Provide the (x, y) coordinate of the cell's center where the given text is located.  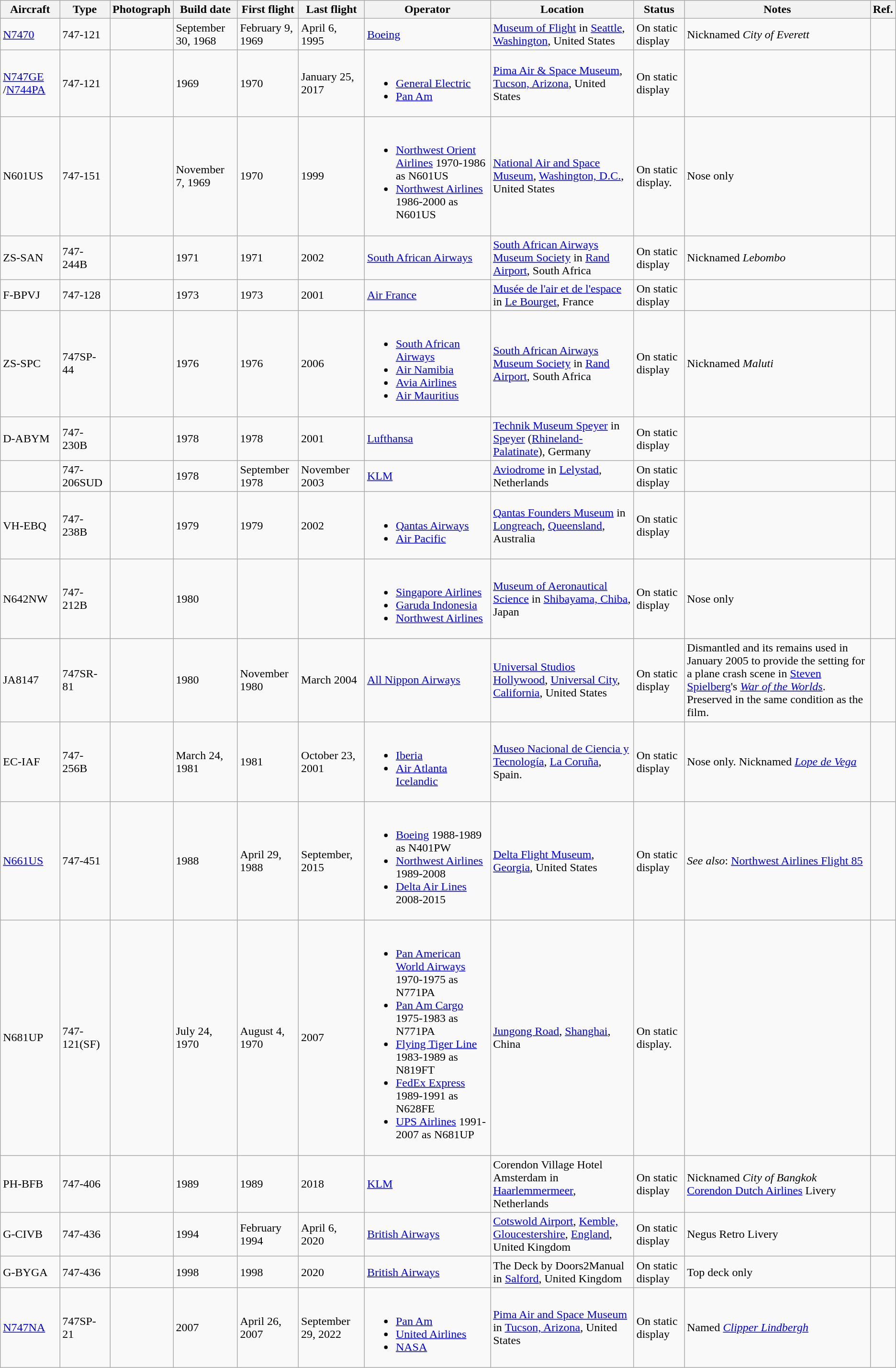
VH-EBQ (30, 525)
Qantas AirwaysAir Pacific (427, 525)
1988 (205, 861)
ZS-SAN (30, 258)
ZS-SPC (30, 364)
October 23, 2001 (332, 762)
Nose only. Nicknamed Lope de Vega (777, 762)
Photograph (142, 10)
Pima Air & Space Museum, Tucson, Arizona, United States (562, 83)
Corendon Village Hotel Amsterdam in Haarlemmermeer, Netherlands (562, 1184)
September 1978 (268, 476)
N747NA (30, 1328)
747SP-44 (85, 364)
D-ABYM (30, 438)
April 29, 1988 (268, 861)
Musée de l'air et de l'espace in Le Bourget, France (562, 295)
Notes (777, 10)
JA8147 (30, 680)
Named Clipper Lindbergh (777, 1328)
August 4, 1970 (268, 1038)
See also: Northwest Airlines Flight 85 (777, 861)
April 6, 1995 (332, 34)
Singapore AirlinesGaruda IndonesiaNorthwest Airlines (427, 598)
Cotswold Airport, Kemble, Gloucestershire, England, United Kingdom (562, 1234)
747-244B (85, 258)
September 29, 2022 (332, 1328)
N642NW (30, 598)
Technik Museum Speyer in Speyer (Rhineland-Palatinate), Germany (562, 438)
November 2003 (332, 476)
Pima Air and Space Museum in Tucson, Arizona, United States (562, 1328)
November 7, 1969 (205, 176)
Qantas Founders Museum in Longreach, Queensland, Australia (562, 525)
2006 (332, 364)
Ref. (883, 10)
July 24, 1970 (205, 1038)
EC-IAF (30, 762)
Jungong Road, Shanghai, China (562, 1038)
747-406 (85, 1184)
N661US (30, 861)
Type (85, 10)
Top deck only (777, 1272)
747-121(SF) (85, 1038)
Lufthansa (427, 438)
G-BYGA (30, 1272)
March 24, 1981 (205, 762)
Northwest Orient Airlines 1970-1986 as N601USNorthwest Airlines 1986-2000 as N601US (427, 176)
February 9, 1969 (268, 34)
IberiaAir Atlanta Icelandic (427, 762)
747-128 (85, 295)
April 26, 2007 (268, 1328)
747SP-21 (85, 1328)
747-238B (85, 525)
Aviodrome in Lelystad, Netherlands (562, 476)
Negus Retro Livery (777, 1234)
Aircraft (30, 10)
Boeing (427, 34)
Nicknamed Lebombo (777, 258)
Nicknamed Maluti (777, 364)
Nicknamed City of Everett (777, 34)
N7470 (30, 34)
1981 (268, 762)
South African AirwaysAir NamibiaAvia AirlinesAir Mauritius (427, 364)
November 1980 (268, 680)
N747GE /N744PA (30, 83)
747-451 (85, 861)
March 2004 (332, 680)
Status (659, 10)
Museum of Flight in Seattle, Washington, United States (562, 34)
1999 (332, 176)
April 6, 2020 (332, 1234)
All Nippon Airways (427, 680)
September, 2015 (332, 861)
747-206SUD (85, 476)
Build date (205, 10)
747-151 (85, 176)
F-BPVJ (30, 295)
Museo Nacional de Ciencia y Tecnología, La Coruña, Spain. (562, 762)
1994 (205, 1234)
747-230B (85, 438)
N681UP (30, 1038)
South African Airways (427, 258)
N601US (30, 176)
2020 (332, 1272)
1969 (205, 83)
747-212B (85, 598)
Museum of Aeronautical Science in Shibayama, Chiba, Japan (562, 598)
747SR-81 (85, 680)
Pan AmUnited AirlinesNASA (427, 1328)
Universal Studios Hollywood, Universal City, California, United States (562, 680)
Air France (427, 295)
Delta Flight Museum, Georgia, United States (562, 861)
First flight (268, 10)
Last flight (332, 10)
G-CIVB (30, 1234)
January 25, 2017 (332, 83)
Operator (427, 10)
September 30, 1968 (205, 34)
National Air and Space Museum, Washington, D.C., United States (562, 176)
Nicknamed City of BangkokCorendon Dutch Airlines Livery (777, 1184)
Boeing 1988-1989 as N401PWNorthwest Airlines 1989-2008Delta Air Lines 2008-2015 (427, 861)
2018 (332, 1184)
Location (562, 10)
General ElectricPan Am (427, 83)
The Deck by Doors2Manual in Salford, United Kingdom (562, 1272)
February 1994 (268, 1234)
PH-BFB (30, 1184)
747-256B (85, 762)
